Return [X, Y] of the center of cell containing provided text 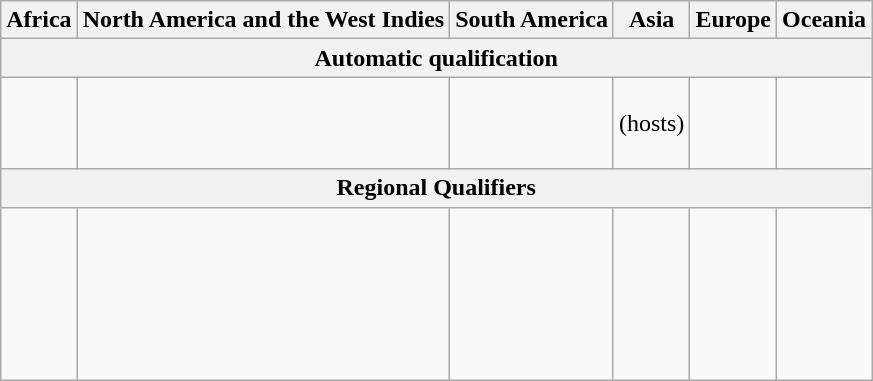
(hosts) [651, 123]
Europe [734, 20]
Oceania [824, 20]
Asia [651, 20]
North America and the West Indies [264, 20]
South America [532, 20]
Automatic qualification [436, 58]
Regional Qualifiers [436, 188]
Africa [39, 20]
